For the text-containing cell, return its midpoint in (X, Y) coordinate format. 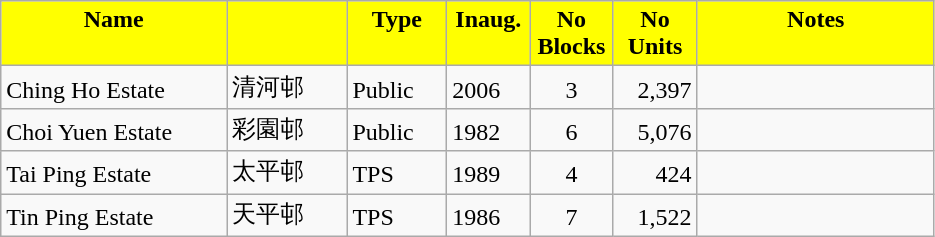
1982 (488, 130)
Ching Ho Estate (114, 88)
彩園邨 (287, 130)
2,397 (655, 88)
Notes (816, 34)
1986 (488, 216)
清河邨 (287, 88)
7 (572, 216)
4 (572, 172)
2006 (488, 88)
Tai Ping Estate (114, 172)
Type (397, 34)
Name (114, 34)
太平邨 (287, 172)
5,076 (655, 130)
Choi Yuen Estate (114, 130)
天平邨 (287, 216)
Inaug. (488, 34)
No Blocks (572, 34)
424 (655, 172)
Tin Ping Estate (114, 216)
1,522 (655, 216)
6 (572, 130)
No Units (655, 34)
1989 (488, 172)
3 (572, 88)
